From the cell containing the given text, extract its center point as [X, Y] coordinate. 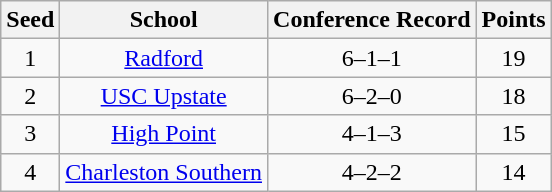
6–1–1 [372, 58]
Seed [30, 20]
2 [30, 96]
USC Upstate [164, 96]
Charleston Southern [164, 172]
4–1–3 [372, 134]
19 [514, 58]
15 [514, 134]
6–2–0 [372, 96]
4–2–2 [372, 172]
School [164, 20]
4 [30, 172]
High Point [164, 134]
3 [30, 134]
Points [514, 20]
Conference Record [372, 20]
Radford [164, 58]
1 [30, 58]
18 [514, 96]
14 [514, 172]
